For the text-containing cell, return its midpoint in [x, y] coordinate format. 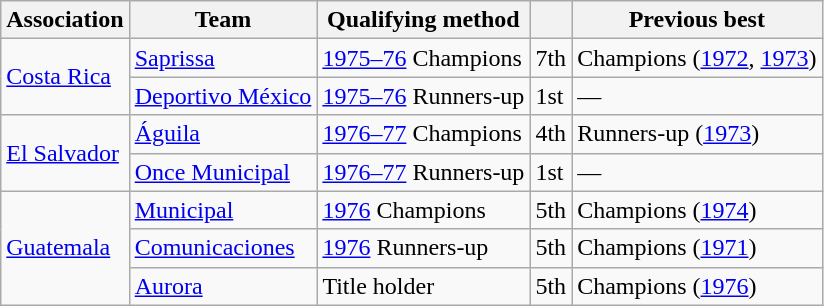
Aurora [223, 286]
1976–77 Champions [424, 134]
Águila [223, 134]
Once Municipal [223, 172]
1976 Champions [424, 210]
Champions (1974) [697, 210]
1976–77 Runners-up [424, 172]
Comunicaciones [223, 248]
Municipal [223, 210]
1975–76 Runners-up [424, 96]
4th [551, 134]
Deportivo México [223, 96]
Costa Rica [65, 77]
Team [223, 20]
1976 Runners-up [424, 248]
Runners-up (1973) [697, 134]
Association [65, 20]
Title holder [424, 286]
Saprissa [223, 58]
7th [551, 58]
1975–76 Champions [424, 58]
Champions (1976) [697, 286]
Champions (1971) [697, 248]
Guatemala [65, 248]
Champions (1972, 1973) [697, 58]
Qualifying method [424, 20]
El Salvador [65, 153]
Previous best [697, 20]
